Capture the cell that displays the provided text and extract its [X, Y] central coordinate. 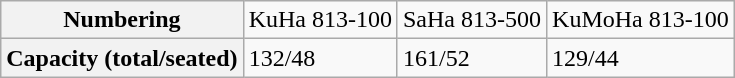
132/48 [320, 58]
Numbering [122, 20]
KuHa 813-100 [320, 20]
Capacity (total/seated) [122, 58]
SaHa 813-500 [472, 20]
129/44 [641, 58]
161/52 [472, 58]
KuMoHa 813-100 [641, 20]
